Extract the [x, y] coordinate from the center of the cell holding the provided text.  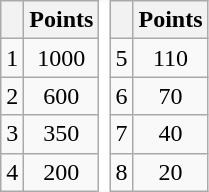
200 [62, 172]
1 [12, 58]
70 [170, 96]
7 [122, 134]
2 [12, 96]
1000 [62, 58]
600 [62, 96]
5 [122, 58]
110 [170, 58]
3 [12, 134]
6 [122, 96]
350 [62, 134]
4 [12, 172]
40 [170, 134]
8 [122, 172]
20 [170, 172]
